Provide the [X, Y] coordinate of the cell's center where the given text is located.  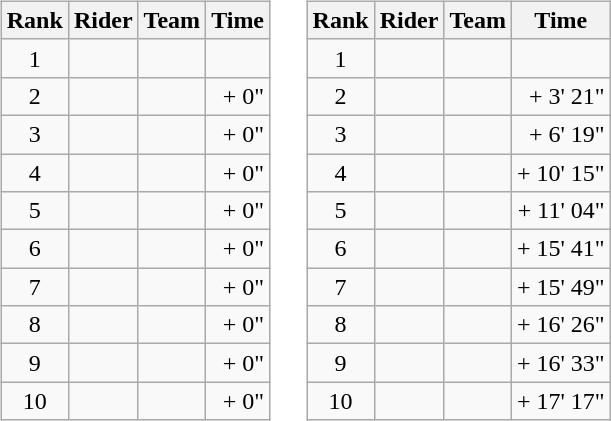
+ 10' 15" [560, 173]
+ 6' 19" [560, 134]
+ 17' 17" [560, 401]
+ 3' 21" [560, 96]
+ 11' 04" [560, 211]
+ 16' 26" [560, 325]
+ 16' 33" [560, 363]
+ 15' 49" [560, 287]
+ 15' 41" [560, 249]
